Find where the given text appears and provide that cell's center as (X, Y) coordinate. 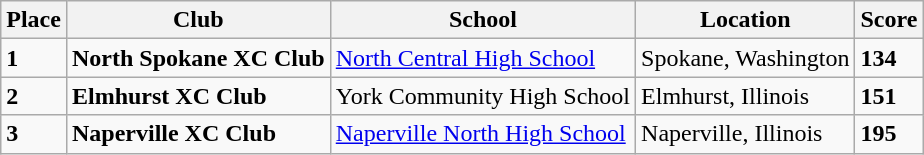
1 (34, 58)
134 (889, 58)
2 (34, 96)
Naperville, Illinois (746, 134)
North Spokane XC Club (198, 58)
Place (34, 20)
North Central High School (482, 58)
Score (889, 20)
School (482, 20)
151 (889, 96)
3 (34, 134)
195 (889, 134)
Elmhurst XC Club (198, 96)
Club (198, 20)
York Community High School (482, 96)
Spokane, Washington (746, 58)
Naperville North High School (482, 134)
Location (746, 20)
Naperville XC Club (198, 134)
Elmhurst, Illinois (746, 96)
